Identify which cell holds the provided text, then report its [x, y] central coordinate. 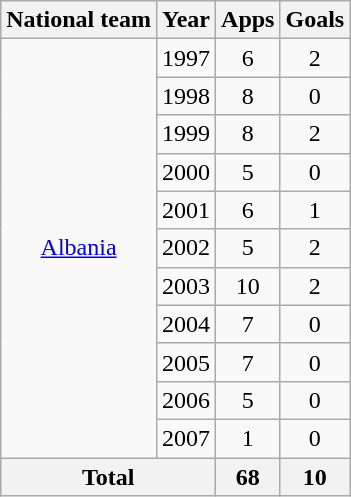
2000 [186, 172]
Goals [315, 20]
National team [79, 20]
Total [108, 477]
1997 [186, 58]
1999 [186, 134]
2006 [186, 400]
68 [248, 477]
Albania [79, 248]
2002 [186, 248]
2004 [186, 324]
2003 [186, 286]
2001 [186, 210]
Year [186, 20]
2005 [186, 362]
1998 [186, 96]
Apps [248, 20]
2007 [186, 438]
